Pinpoint the cell where the given text exists, returning its [x, y] midpoint coordinate. 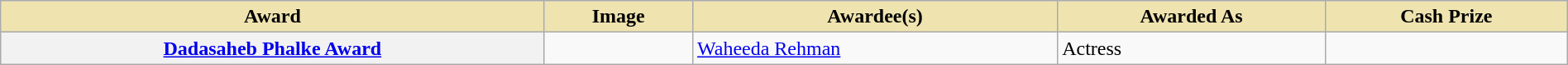
Awarded As [1192, 17]
Dadasaheb Phalke Award [273, 48]
Awardee(s) [875, 17]
Actress [1192, 48]
Award [273, 17]
Waheeda Rehman [875, 48]
Cash Prize [1446, 17]
Image [619, 17]
